Detect which cell encompasses the target text, then output its [x, y] center coordinate. 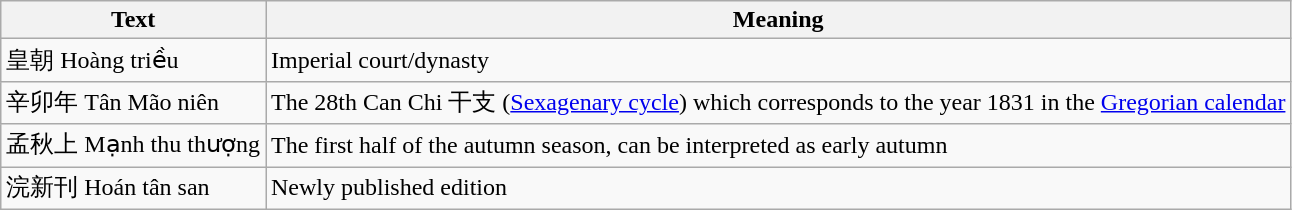
辛卯年 Tân Mão niên [134, 102]
Meaning [778, 20]
The 28th Can Chi 干支 (Sexagenary cycle) which corresponds to the year 1831 in the Gregorian calendar [778, 102]
Imperial court/dynasty [778, 60]
The first half of the autumn season, can be interpreted as early autumn [778, 146]
Newly published edition [778, 188]
孟秋上 Mạnh thu thượng [134, 146]
皇朝 Hoàng triều [134, 60]
Text [134, 20]
浣新刊 Hoán tân san [134, 188]
